Identify which cell holds the provided text, then report its [x, y] central coordinate. 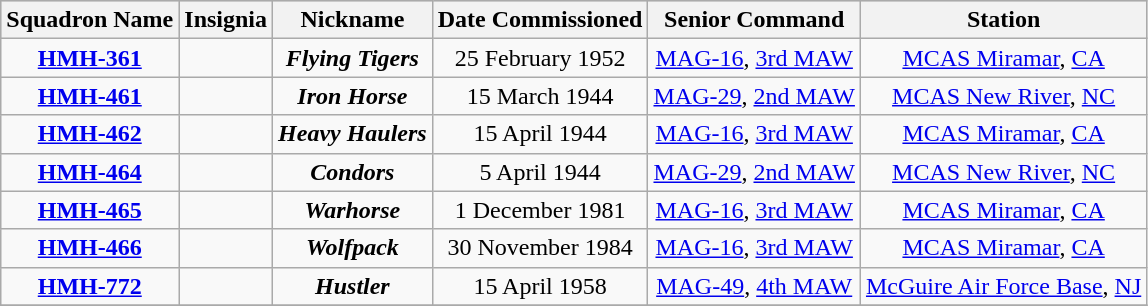
MAG-49, 4th MAW [754, 286]
5 April 1944 [540, 172]
Hustler [353, 286]
HMH-462 [90, 134]
15 March 1944 [540, 96]
Station [1003, 20]
Flying Tigers [353, 58]
McGuire Air Force Base, NJ [1003, 286]
Squadron Name [90, 20]
HMH-361 [90, 58]
15 April 1944 [540, 134]
25 February 1952 [540, 58]
HMH-464 [90, 172]
Date Commissioned [540, 20]
Iron Horse [353, 96]
Insignia [226, 20]
Warhorse [353, 210]
HMH-465 [90, 210]
Senior Command [754, 20]
30 November 1984 [540, 248]
HMH-772 [90, 286]
Wolfpack [353, 248]
15 April 1958 [540, 286]
Nickname [353, 20]
1 December 1981 [540, 210]
HMH-461 [90, 96]
Condors [353, 172]
HMH-466 [90, 248]
Heavy Haulers [353, 134]
